Capture the cell that displays the provided text and extract its [x, y] central coordinate. 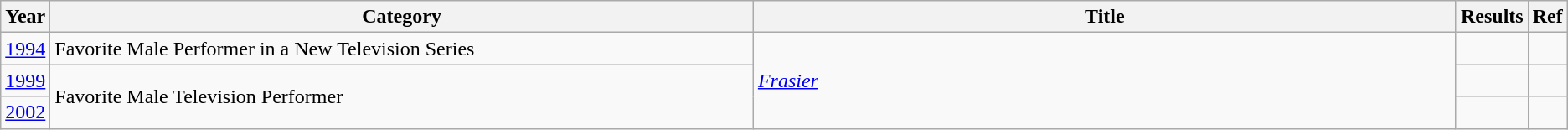
Favorite Male Television Performer [402, 96]
1999 [25, 81]
Title [1104, 17]
Frasier [1104, 81]
Favorite Male Performer in a New Television Series [402, 49]
Category [402, 17]
2002 [25, 112]
Ref [1548, 17]
Year [25, 17]
Results [1492, 17]
1994 [25, 49]
